Search for the cell housing the specified text and yield its [x, y] center coordinate. 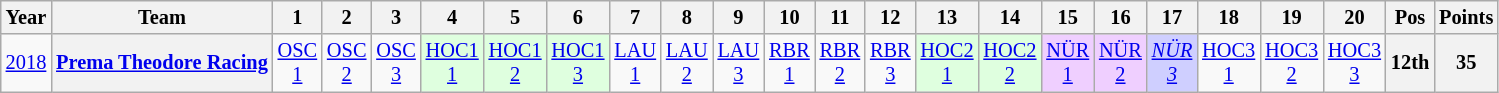
17 [1172, 17]
RBR1 [789, 63]
HOC32 [1292, 63]
HOC31 [1228, 63]
3 [396, 17]
LAU1 [635, 63]
7 [635, 17]
Pos [1410, 17]
RBR2 [840, 63]
15 [1068, 17]
NÜR2 [1120, 63]
LAU3 [739, 63]
NÜR3 [1172, 63]
Points [1466, 17]
HOC33 [1354, 63]
RBR3 [890, 63]
14 [1010, 17]
OSC2 [346, 63]
Year [26, 17]
HOC22 [1010, 63]
10 [789, 17]
1 [298, 17]
HOC12 [516, 63]
12th [1410, 63]
20 [1354, 17]
LAU2 [687, 63]
12 [890, 17]
HOC11 [452, 63]
4 [452, 17]
2 [346, 17]
Team [162, 17]
OSC1 [298, 63]
19 [1292, 17]
OSC3 [396, 63]
Prema Theodore Racing [162, 63]
HOC21 [948, 63]
HOC13 [578, 63]
35 [1466, 63]
2018 [26, 63]
9 [739, 17]
6 [578, 17]
NÜR1 [1068, 63]
8 [687, 17]
13 [948, 17]
18 [1228, 17]
16 [1120, 17]
5 [516, 17]
11 [840, 17]
